Extract the (x, y) coordinate from the center of the cell holding the provided text.  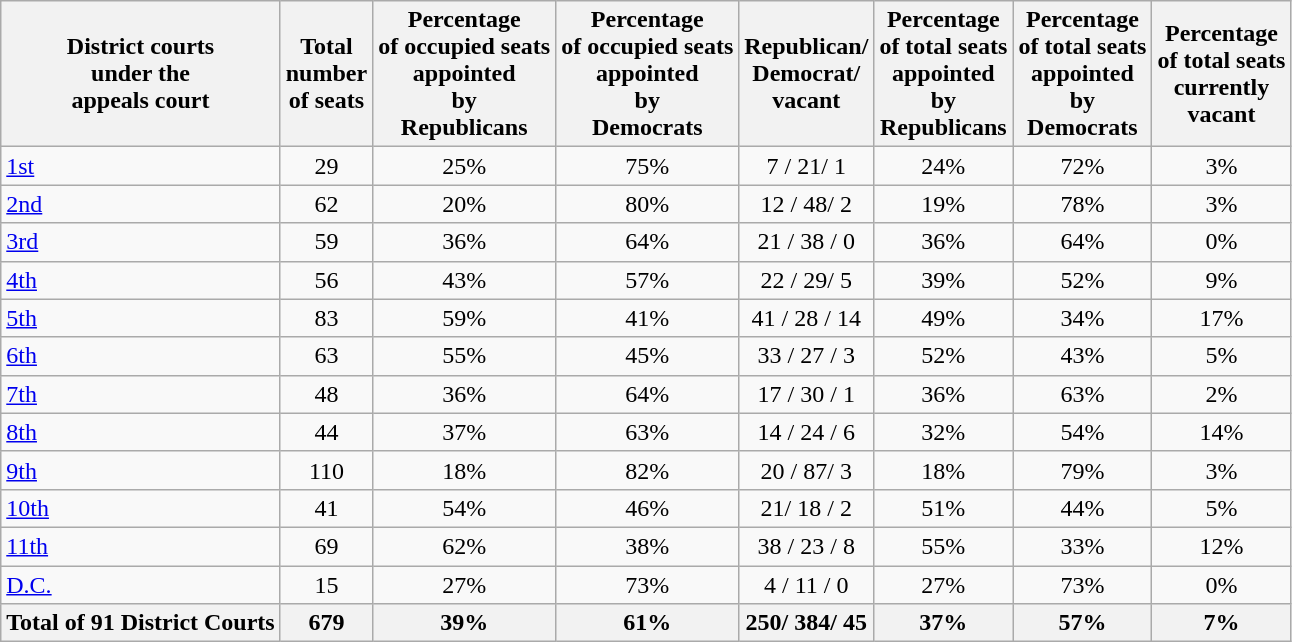
7% (1222, 623)
38 / 23 / 8 (806, 546)
3rd (140, 242)
9th (140, 470)
9% (1222, 280)
10th (140, 508)
7 / 21/ 1 (806, 166)
34% (1082, 318)
Totalnumberof seats (326, 74)
59 (326, 242)
75% (648, 166)
250/ 384/ 45 (806, 623)
41% (648, 318)
46% (648, 508)
D.C. (140, 585)
41 (326, 508)
17 / 30 / 1 (806, 394)
25% (464, 166)
51% (944, 508)
79% (1082, 470)
22 / 29/ 5 (806, 280)
44% (1082, 508)
62 (326, 204)
38% (648, 546)
49% (944, 318)
4th (140, 280)
4 / 11 / 0 (806, 585)
Total of 91 District Courts (140, 623)
1st (140, 166)
District courts under the appeals court (140, 74)
63 (326, 356)
56 (326, 280)
24% (944, 166)
679 (326, 623)
14 / 24 / 6 (806, 432)
41 / 28 / 14 (806, 318)
80% (648, 204)
33 / 27 / 3 (806, 356)
20% (464, 204)
21/ 18 / 2 (806, 508)
62% (464, 546)
20 / 87/ 3 (806, 470)
5th (140, 318)
8th (140, 432)
33% (1082, 546)
21 / 38 / 0 (806, 242)
2nd (140, 204)
11th (140, 546)
15 (326, 585)
48 (326, 394)
Percentageof total seatsappointedbyRepublicans (944, 74)
29 (326, 166)
17% (1222, 318)
Republican/Democrat/vacant (806, 74)
32% (944, 432)
69 (326, 546)
59% (464, 318)
12% (1222, 546)
110 (326, 470)
78% (1082, 204)
2% (1222, 394)
6th (140, 356)
44 (326, 432)
45% (648, 356)
82% (648, 470)
72% (1082, 166)
Percentageof total seatscurrentlyvacant (1222, 74)
19% (944, 204)
Percentageof occupied seatsappointedbyRepublicans (464, 74)
61% (648, 623)
83 (326, 318)
12 / 48/ 2 (806, 204)
Percentageof occupied seatsappointedbyDemocrats (648, 74)
7th (140, 394)
Percentageof total seatsappointedbyDemocrats (1082, 74)
14% (1222, 432)
